Provide the (x, y) coordinate of the cell's center where the given text is located.  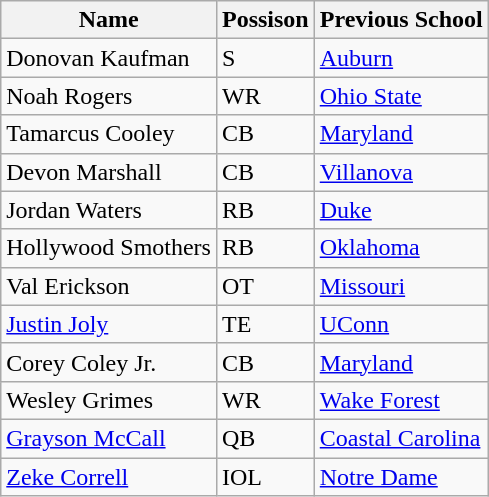
Devon Marshall (109, 172)
Notre Dame (401, 477)
Previous School (401, 20)
QB (265, 438)
Possison (265, 20)
Jordan Waters (109, 210)
Noah Rogers (109, 96)
OT (265, 286)
Auburn (401, 58)
Grayson McCall (109, 438)
Name (109, 20)
UConn (401, 324)
Ohio State (401, 96)
Val Erickson (109, 286)
Missouri (401, 286)
Wesley Grimes (109, 400)
Tamarcus Cooley (109, 134)
Zeke Correll (109, 477)
Wake Forest (401, 400)
Villanova (401, 172)
TE (265, 324)
Donovan Kaufman (109, 58)
Oklahoma (401, 248)
Justin Joly (109, 324)
IOL (265, 477)
Duke (401, 210)
Coastal Carolina (401, 438)
Corey Coley Jr. (109, 362)
Hollywood Smothers (109, 248)
S (265, 58)
